Pinpoint the cell where the given text exists, returning its (X, Y) midpoint coordinate. 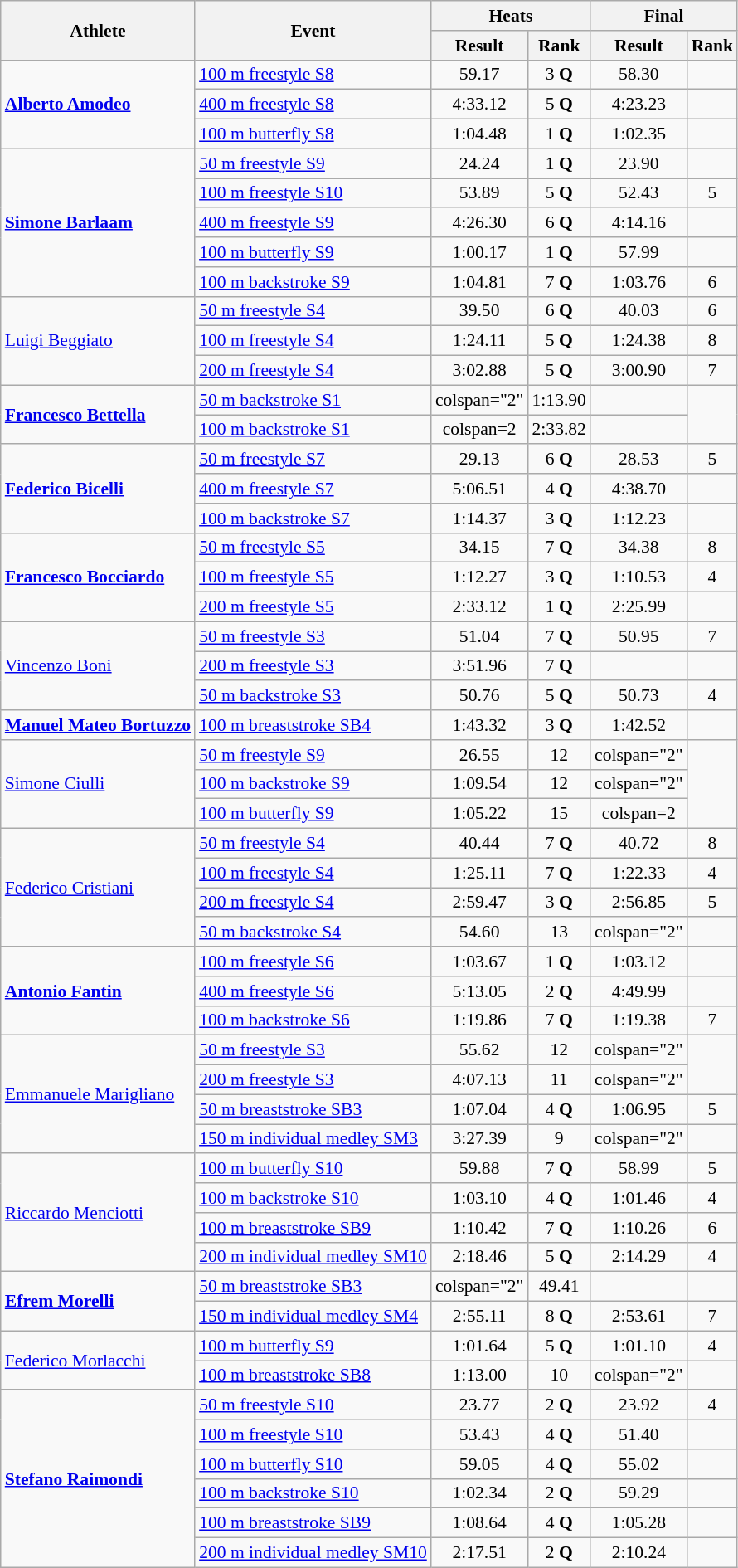
53.89 (479, 193)
Francesco Bocciardo (98, 577)
15 (559, 814)
Athlete (98, 30)
1:19.86 (479, 1020)
3:02.88 (479, 371)
1:10.53 (638, 577)
24.24 (479, 163)
1:24.11 (479, 341)
59.29 (638, 1493)
50 m freestyle S10 (313, 1405)
1:01.46 (638, 1198)
Alberto Amodeo (98, 105)
52.43 (638, 193)
3:27.39 (479, 1139)
40.72 (638, 844)
Antonio Fantin (98, 991)
Riccardo Menciotti (98, 1213)
1:03.67 (479, 962)
40.03 (638, 311)
5:13.05 (479, 991)
2:55.11 (479, 1317)
1:05.22 (479, 814)
11 (559, 1080)
1:02.34 (479, 1493)
2:14.29 (638, 1257)
5:06.51 (479, 489)
58.99 (638, 1169)
4:38.70 (638, 489)
23.77 (479, 1405)
59.88 (479, 1169)
1:01.10 (638, 1346)
1:03.12 (638, 962)
100 m breaststroke SB8 (313, 1376)
50.95 (638, 636)
400 m freestyle S6 (313, 991)
1:12.23 (638, 519)
10 (559, 1376)
1:24.38 (638, 341)
Simone Barlaam (98, 222)
Vincenzo Boni (98, 665)
2:59.47 (479, 903)
1:04.81 (479, 282)
49.41 (559, 1287)
4:49.99 (638, 991)
55.62 (479, 1050)
100 m backstroke S6 (313, 1020)
1:10.26 (638, 1228)
1:04.48 (479, 134)
40.44 (479, 844)
4:14.16 (638, 223)
1:02.35 (638, 134)
400 m freestyle S8 (313, 105)
1:10.42 (479, 1228)
100 m freestyle S5 (313, 577)
4:26.30 (479, 223)
4:33.12 (479, 105)
1:13.00 (479, 1376)
50 m freestyle S7 (313, 460)
Simone Ciulli (98, 785)
1:09.54 (479, 784)
1:19.38 (638, 1020)
Heats (511, 16)
50.73 (638, 696)
1:07.04 (479, 1109)
Stefano Raimondi (98, 1479)
100 m backstroke S1 (313, 430)
1:03.10 (479, 1198)
Luigi Beggiato (98, 340)
Emmanuele Marigliano (98, 1094)
51.40 (638, 1434)
100 m backstroke S7 (313, 519)
2:18.46 (479, 1257)
1:06.95 (638, 1109)
3:00.90 (638, 371)
39.50 (479, 311)
23.90 (638, 163)
1:42.52 (638, 725)
51.04 (479, 636)
400 m freestyle S7 (313, 489)
2:56.85 (638, 903)
Francesco Bettella (98, 415)
28.53 (638, 460)
100 m breaststroke SB4 (313, 725)
26.55 (479, 755)
9 (559, 1139)
1:00.17 (479, 252)
1:12.27 (479, 577)
23.92 (638, 1405)
Federico Cristiani (98, 888)
150 m individual medley SM4 (313, 1317)
2:33.12 (479, 607)
200 m freestyle S5 (313, 607)
3:51.96 (479, 666)
50 m backstroke S3 (313, 696)
Event (313, 30)
Manuel Mateo Bortuzzo (98, 725)
34.38 (638, 548)
1:25.11 (479, 873)
1:43.32 (479, 725)
1:13.90 (559, 400)
2:17.51 (479, 1553)
100 m butterfly S8 (313, 134)
1:03.76 (638, 282)
100 m freestyle S8 (313, 75)
1:01.64 (479, 1346)
50 m backstroke S1 (313, 400)
1:08.64 (479, 1523)
59.05 (479, 1464)
Federico Bicelli (98, 489)
Efrem Morelli (98, 1301)
2:25.99 (638, 607)
1:22.33 (638, 873)
100 m freestyle S6 (313, 962)
59.17 (479, 75)
58.30 (638, 75)
50.76 (479, 696)
2:53.61 (638, 1317)
57.99 (638, 252)
13 (559, 933)
54.60 (479, 933)
Final (663, 16)
150 m individual medley SM3 (313, 1139)
55.02 (638, 1464)
2:33.82 (559, 430)
2:10.24 (638, 1553)
53.43 (479, 1434)
4:07.13 (479, 1080)
34.15 (479, 548)
50 m backstroke S4 (313, 933)
4:23.23 (638, 105)
8 Q (559, 1317)
1:05.28 (638, 1523)
400 m freestyle S9 (313, 223)
Federico Morlacchi (98, 1361)
29.13 (479, 460)
1:14.37 (479, 519)
50 m freestyle S5 (313, 548)
